Capture the cell that displays the provided text and extract its [x, y] central coordinate. 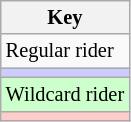
Wildcard rider [65, 94]
Key [65, 17]
Regular rider [65, 51]
